Locate the cell with the specified text and output its [X, Y] center coordinate. 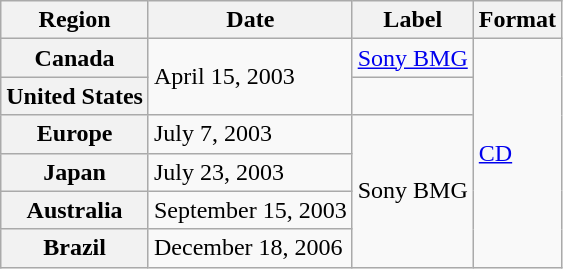
September 15, 2003 [250, 210]
July 7, 2003 [250, 134]
Brazil [75, 248]
April 15, 2003 [250, 77]
Japan [75, 172]
Region [75, 20]
July 23, 2003 [250, 172]
December 18, 2006 [250, 248]
Europe [75, 134]
Label [412, 20]
Date [250, 20]
Australia [75, 210]
United States [75, 96]
Canada [75, 58]
CD [517, 153]
Format [517, 20]
